Extract the [X, Y] coordinate from the center of the cell holding the provided text.  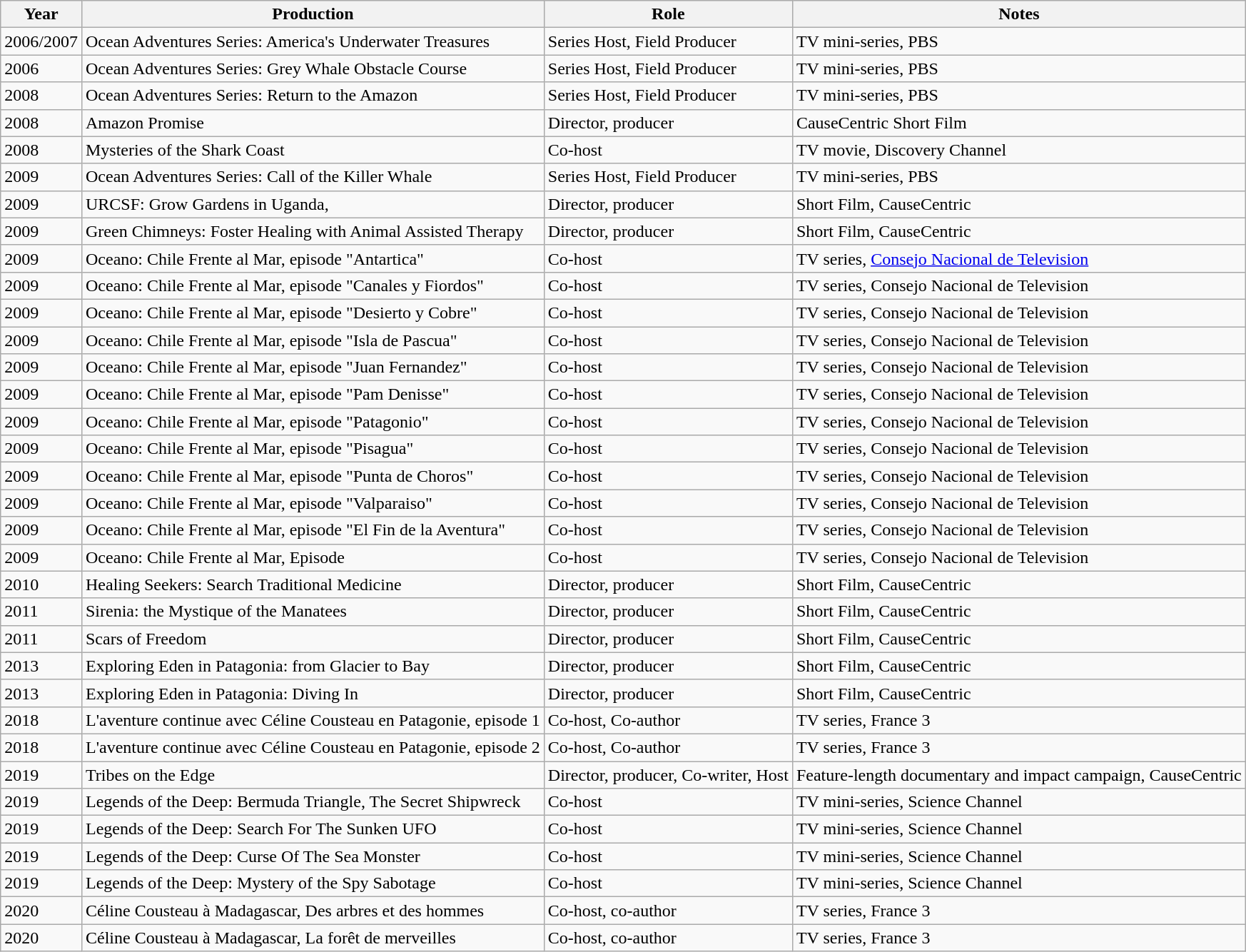
Oceano: Chile Frente al Mar, episode "Punta de Choros" [313, 476]
Green Chimneys: Foster Healing with Animal Assisted Therapy [313, 231]
Legends of the Deep: Curse Of The Sea Monster [313, 856]
Oceano: Chile Frente al Mar, episode "Valparaiso" [313, 503]
Tribes on the Edge [313, 774]
Mysteries of the Shark Coast [313, 150]
Oceano: Chile Frente al Mar, episode "Patagonio" [313, 422]
Production [313, 14]
Legends of the Deep: Search For The Sunken UFO [313, 829]
Feature-length documentary and impact campaign, CauseCentric [1019, 774]
Oceano: Chile Frente al Mar, episode "Antartica" [313, 258]
CauseCentric Short Film [1019, 123]
Oceano: Chile Frente al Mar, Episode [313, 557]
Ocean Adventures Series: Grey Whale Obstacle Course [313, 69]
2010 [41, 584]
Oceano: Chile Frente al Mar, episode "Isla de Pascua" [313, 340]
Exploring Eden in Patagonia: from Glacier to Bay [313, 666]
2006 [41, 69]
TV movie, Discovery Channel [1019, 150]
Oceano: Chile Frente al Mar, episode "Pisagua" [313, 449]
URCSF: Grow Gardens in Uganda, [313, 204]
Oceano: Chile Frente al Mar, episode "Juan Fernandez" [313, 368]
Director, producer, Co-writer, Host [668, 774]
2006/2007 [41, 41]
Role [668, 14]
Scars of Freedom [313, 639]
Amazon Promise [313, 123]
Oceano: Chile Frente al Mar, episode "Desierto y Cobre" [313, 313]
Ocean Adventures Series: America's Underwater Treasures [313, 41]
Healing Seekers: Search Traditional Medicine [313, 584]
Legends of the Deep: Mystery of the Spy Sabotage [313, 883]
L'aventure continue avec Céline Cousteau en Patagonie, episode 2 [313, 747]
Notes [1019, 14]
Ocean Adventures Series: Return to the Amazon [313, 96]
Sirenia: the Mystique of the Manatees [313, 612]
Year [41, 14]
Céline Cousteau à Madagascar, Des arbres et des hommes [313, 911]
Exploring Eden in Patagonia: Diving In [313, 693]
Legends of the Deep: Bermuda Triangle, The Secret Shipwreck [313, 802]
L'aventure continue avec Céline Cousteau en Patagonie, episode 1 [313, 720]
Oceano: Chile Frente al Mar, episode "Canales y Fiordos" [313, 285]
Céline Cousteau à Madagascar, La forêt de merveilles [313, 938]
Oceano: Chile Frente al Mar, episode "El Fin de la Aventura" [313, 530]
Ocean Adventures Series: Call of the Killer Whale [313, 177]
Oceano: Chile Frente al Mar, episode "Pam Denisse" [313, 395]
